Find where the given text appears and provide that cell's center as [x, y] coordinate. 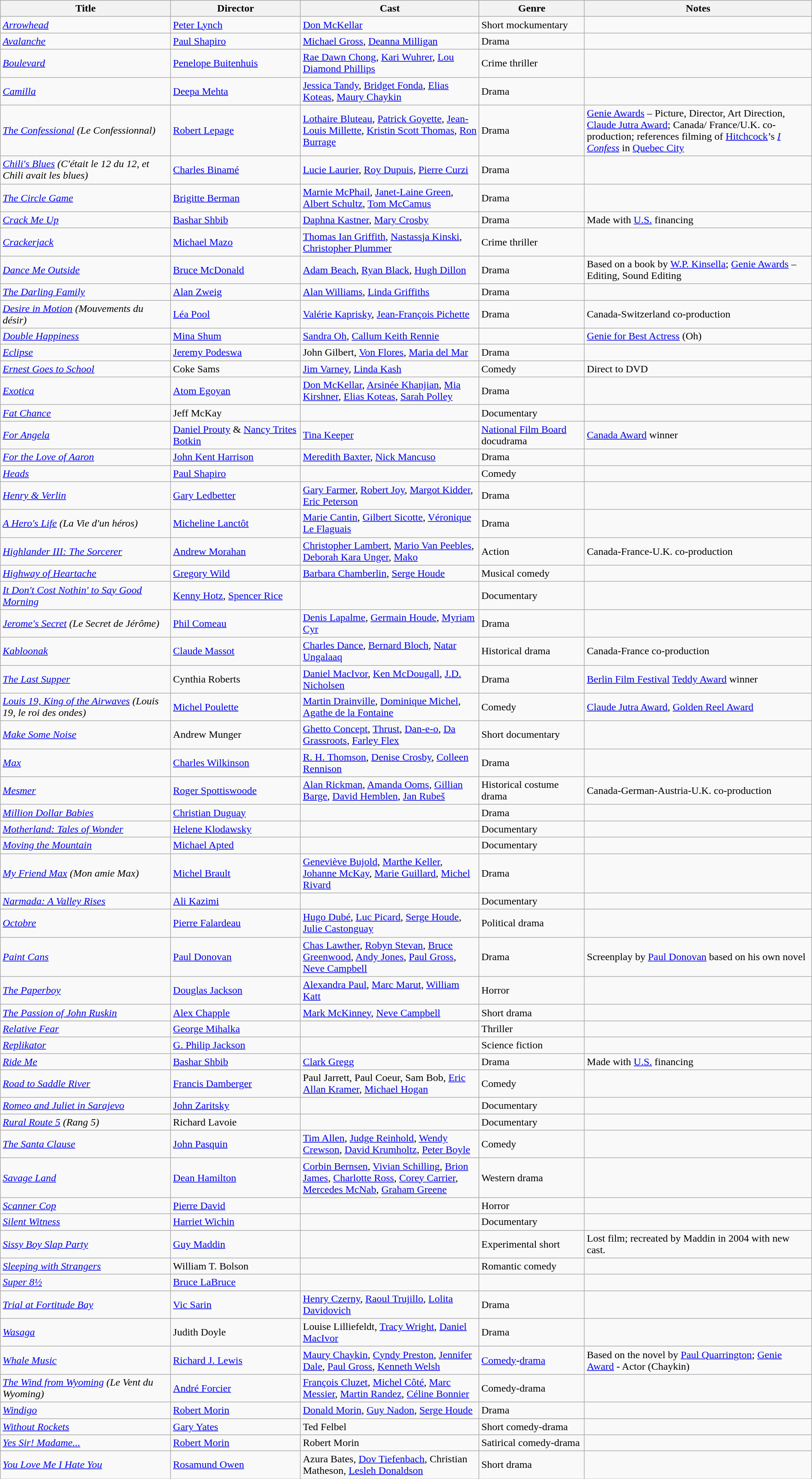
Christian Duguay [236, 813]
Road to Saddle River [86, 1084]
Boulevard [86, 63]
Louis 19, King of the Airwaves (Louis 19, le roi des ondes) [86, 707]
Pierre Falardeau [236, 923]
Desire in Motion (Mouvements du désir) [86, 314]
Daniel Prouty & Nancy Trites Botkin [236, 435]
The Paperboy [86, 991]
Thriller [531, 1029]
Louise Lilliefeldt, Tracy Wright, Daniel MacIvor [390, 1332]
Arrowhead [86, 25]
Hugo Dubé, Luc Picard, Serge Houde, Julie Castonguay [390, 923]
Pierre David [236, 1206]
Marie Cantin, Gilbert Sicotte, Véronique Le Flaguais [390, 524]
Corbin Bernsen, Vivian Schilling, Brion James, Charlotte Ross, Corey Carrier, Mercedes McNab, Graham Greene [390, 1178]
Director [236, 9]
Robert Lepage [236, 130]
Gregory Wild [236, 573]
Science fiction [531, 1045]
Martin Drainville, Dominique Michel, Agathe de la Fontaine [390, 707]
Vic Sarin [236, 1304]
Based on a book by W.P. Kinsella; Genie Awards – Editing, Sound Editing [698, 270]
Bruce LaBruce [236, 1282]
Ted Felbel [390, 1426]
Eclipse [86, 353]
Daphna Kastner, Mary Crosby [390, 220]
Kabloonak [86, 651]
Million Dollar Babies [86, 813]
Thomas Ian Griffith, Nastassja Kinski, Christopher Plummer [390, 242]
Make Some Noise [86, 735]
Genre [531, 9]
Chas Lawther, Robyn Stevan, Bruce Greenwood, Andy Jones, Paul Gross, Neve Campbell [390, 957]
Based on the novel by Paul Quarrington; Genie Award - Actor (Chaykin) [698, 1360]
National Film Board docudrama [531, 435]
Wasaga [86, 1332]
Moving the Mountain [86, 845]
Don McKellar, Arsinée Khanjian, Mia Kirshner, Elias Koteas, Sarah Polley [390, 391]
Michael Gross, Deanna Milligan [390, 41]
Sandra Oh, Callum Keith Rennie [390, 336]
Lothaire Bluteau, Patrick Goyette, Jean-Louis Millette, Kristin Scott Thomas, Ron Burrage [390, 130]
Title [86, 9]
Micheline Lanctôt [236, 524]
Charles Wilkinson [236, 763]
Dean Hamilton [236, 1178]
Crackerjack [86, 242]
Tim Allen, Judge Reinhold, Wendy Crewson, David Krumholtz, Peter Boyle [390, 1144]
The Santa Clause [86, 1144]
Kenny Hotz, Spencer Rice [236, 596]
Screenplay by Paul Donovan based on his own novel [698, 957]
R. H. Thomson, Denise Crosby, Colleen Rennison [390, 763]
Yes Sir! Madame... [86, 1443]
Henry Czerny, Raoul Trujillo, Lolita Davidovich [390, 1304]
Francis Damberger [236, 1084]
Lost film; recreated by Maddin in 2004 with new cast. [698, 1244]
Alan Rickman, Amanda Ooms, Gillian Barge, David Hemblen, Jan Rubeš [390, 791]
Peter Lynch [236, 25]
Tina Keeper [390, 435]
Richard Lavoie [236, 1122]
Scanner Cop [86, 1206]
Rae Dawn Chong, Kari Wuhrer, Lou Diamond Phillips [390, 63]
Paul Donovan [236, 957]
Daniel MacIvor, Ken McDougall, J.D. Nicholsen [390, 679]
Silent Witness [86, 1222]
John Kent Harrison [236, 457]
Coke Sams [236, 369]
Gary Yates [236, 1426]
Max [86, 763]
Short documentary [531, 735]
Fat Chance [86, 413]
Paul Jarrett, Paul Coeur, Sam Bob, Eric Allan Kramer, Michael Hogan [390, 1084]
John Zaritsky [236, 1106]
Cynthia Roberts [236, 679]
Satirical comedy-drama [531, 1443]
The Passion of John Ruskin [86, 1012]
For the Love of Aaron [86, 457]
Henry & Verlin [86, 495]
Windigo [86, 1410]
Canada-German-Austria-U.K. co-production [698, 791]
Jessica Tandy, Bridget Fonda, Elias Koteas, Maury Chaykin [390, 91]
Penelope Buitenhuis [236, 63]
Double Happiness [86, 336]
It Don't Cost Nothin' to Say Good Morning [86, 596]
Avalanche [86, 41]
Ernest Goes to School [86, 369]
Whale Music [86, 1360]
Ghetto Concept, Thrust, Dan-e-o, Da Grassroots, Farley Flex [390, 735]
Alex Chapple [236, 1012]
Gary Ledbetter [236, 495]
Bruce McDonald [236, 270]
Trial at Fortitude Bay [86, 1304]
John Gilbert, Von Flores, Maria del Mar [390, 353]
Mina Shum [236, 336]
Valérie Kaprisky, Jean-François Pichette [390, 314]
Harriet Wichin [236, 1222]
Jerome's Secret (Le Secret de Jérôme) [86, 623]
John Pasquin [236, 1144]
Douglas Jackson [236, 991]
Notes [698, 9]
The Confessional (Le Confessionnal) [86, 130]
Léa Pool [236, 314]
Octobre [86, 923]
Alexandra Paul, Marc Marut, William Katt [390, 991]
You Love Me I Hate You [86, 1465]
Michel Poulette [236, 707]
Western drama [531, 1178]
Canada-France-U.K. co-production [698, 551]
Relative Fear [86, 1029]
Marnie McPhail, Janet-Laine Green, Albert Schultz, Tom McCamus [390, 198]
Jeremy Podeswa [236, 353]
Super 8½ [86, 1282]
Claude Massot [236, 651]
Christopher Lambert, Mario Van Peebles, Deborah Kara Unger, Mako [390, 551]
Alan Zweig [236, 292]
Canada-Switzerland co-production [698, 314]
My Friend Max (Mon amie Max) [86, 873]
Atom Egoyan [236, 391]
Rural Route 5 (Rang 5) [86, 1122]
Rosamund Owen [236, 1465]
Canada-France co-production [698, 651]
Genie for Best Actress (Oh) [698, 336]
Meredith Baxter, Nick Mancuso [390, 457]
Phil Comeau [236, 623]
Canada Award winner [698, 435]
Charles Binamé [236, 170]
Highway of Heartache [86, 573]
Judith Doyle [236, 1332]
A Hero's Life (La Vie d'un héros) [86, 524]
Historical drama [531, 651]
Roger Spottiswoode [236, 791]
Highlander III: The Sorcerer [86, 551]
Musical comedy [531, 573]
Ali Kazimi [236, 901]
Ride Me [86, 1061]
Deepa Mehta [236, 91]
Chili's Blues (C'était le 12 du 12, et Chili avait les blues) [86, 170]
Maury Chaykin, Cyndy Preston, Jennifer Dale, Paul Gross, Kenneth Welsh [390, 1360]
Richard J. Lewis [236, 1360]
Alan Williams, Linda Griffiths [390, 292]
Gary Farmer, Robert Joy, Margot Kidder, Eric Peterson [390, 495]
Geneviève Bujold, Marthe Keller, Johanne McKay, Marie Guillard, Michel Rivard [390, 873]
Historical costume drama [531, 791]
Paint Cans [86, 957]
Denis Lapalme, Germain Houde, Myriam Cyr [390, 623]
Experimental short [531, 1244]
The Last Supper [86, 679]
Short comedy-drama [531, 1426]
Andrew Munger [236, 735]
Narmada: A Valley Rises [86, 901]
Romantic comedy [531, 1266]
Guy Maddin [236, 1244]
Jim Varney, Linda Kash [390, 369]
William T. Bolson [236, 1266]
The Wind from Wyoming (Le Vent du Wyoming) [86, 1388]
Direct to DVD [698, 369]
Lucie Laurier, Roy Dupuis, Pierre Curzi [390, 170]
Clark Gregg [390, 1061]
Charles Dance, Bernard Bloch, Natar Ungalaaq [390, 651]
Heads [86, 473]
Donald Morin, Guy Nadon, Serge Houde [390, 1410]
Romeo and Juliet in Sarajevo [86, 1106]
The Circle Game [86, 198]
Andrew Morahan [236, 551]
François Cluzet, Michel Côté, Marc Messier, Martin Randez, Céline Bonnier [390, 1388]
Sleeping with Strangers [86, 1266]
Michael Mazo [236, 242]
Michel Brault [236, 873]
Short mockumentary [531, 25]
Exotica [86, 391]
Sissy Boy Slap Party [86, 1244]
Helene Klodawsky [236, 829]
Political drama [531, 923]
For Angela [86, 435]
Berlin Film Festival Teddy Award winner [698, 679]
Barbara Chamberlin, Serge Houde [390, 573]
Savage Land [86, 1178]
Replikator [86, 1045]
Crack Me Up [86, 220]
Brigitte Berman [236, 198]
Claude Jutra Award, Golden Reel Award [698, 707]
G. Philip Jackson [236, 1045]
George Mihalka [236, 1029]
André Forcier [236, 1388]
The Darling Family [86, 292]
Without Rockets [86, 1426]
Mark McKinney, Neve Campbell [390, 1012]
Don McKellar [390, 25]
Cast [390, 9]
Mesmer [86, 791]
Michael Apted [236, 845]
Camilla [86, 91]
Dance Me Outside [86, 270]
Action [531, 551]
Adam Beach, Ryan Black, Hugh Dillon [390, 270]
Motherland: Tales of Wonder [86, 829]
Jeff McKay [236, 413]
Azura Bates, Dov Tiefenbach, Christian Matheson, Lesleh Donaldson [390, 1465]
